Locate the cell with the specified text and output its [X, Y] center coordinate. 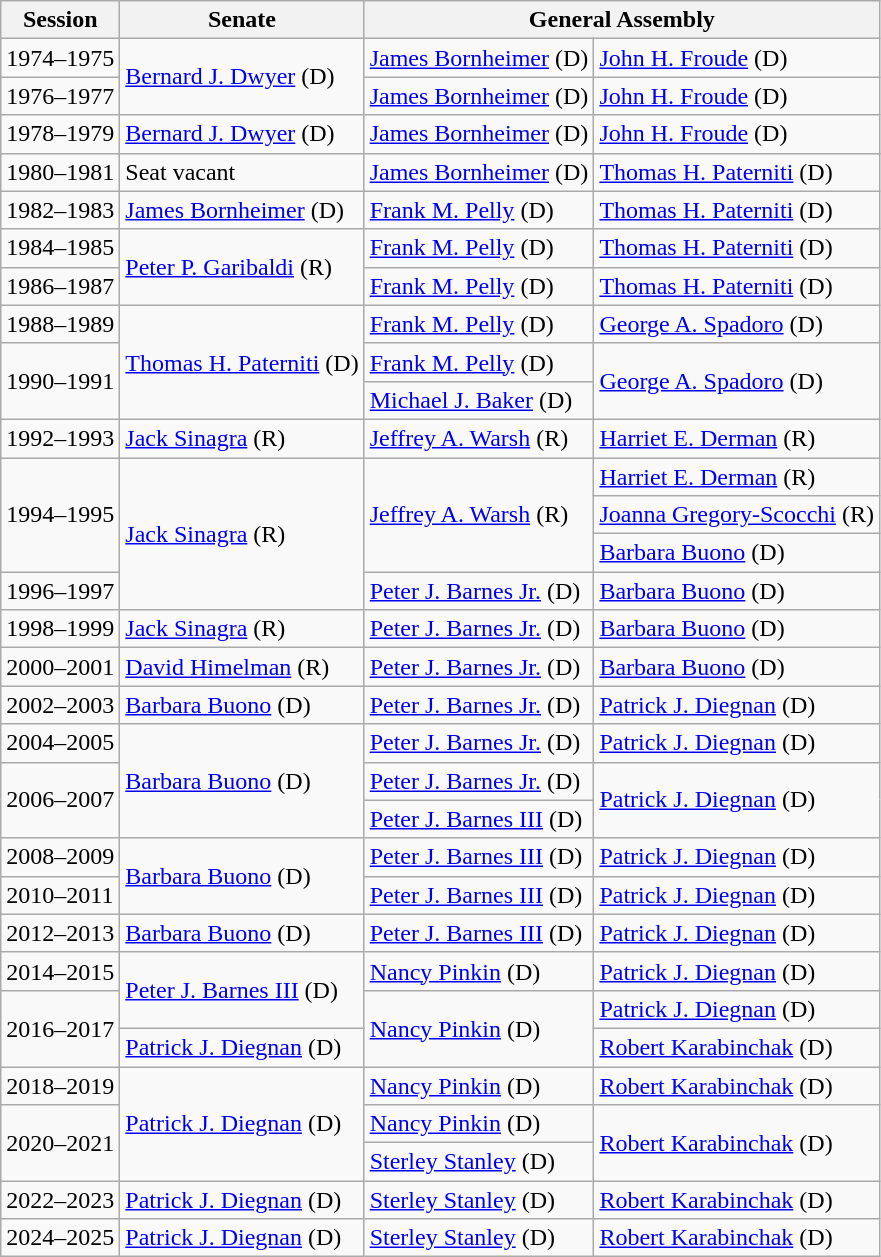
1988–1989 [60, 324]
1998–1999 [60, 629]
1990–1991 [60, 381]
Senate [242, 20]
2004–2005 [60, 743]
1980–1981 [60, 172]
2014–2015 [60, 971]
1978–1979 [60, 134]
2020–2021 [60, 1143]
1976–1977 [60, 96]
2010–2011 [60, 895]
1984–1985 [60, 248]
2006–2007 [60, 800]
Peter P. Garibaldi (R) [242, 267]
1982–1983 [60, 210]
2016–2017 [60, 1028]
2022–2023 [60, 1200]
1986–1987 [60, 286]
David Himelman (R) [242, 667]
Joanna Gregory-Scocchi (R) [737, 515]
Michael J. Baker (D) [479, 400]
2012–2013 [60, 933]
2000–2001 [60, 667]
2018–2019 [60, 1085]
2024–2025 [60, 1238]
General Assembly [622, 20]
2002–2003 [60, 705]
Seat vacant [242, 172]
1992–1993 [60, 438]
1994–1995 [60, 515]
1996–1997 [60, 591]
1974–1975 [60, 58]
2008–2009 [60, 857]
Session [60, 20]
